Locate the cell with the specified text and output its (x, y) center coordinate. 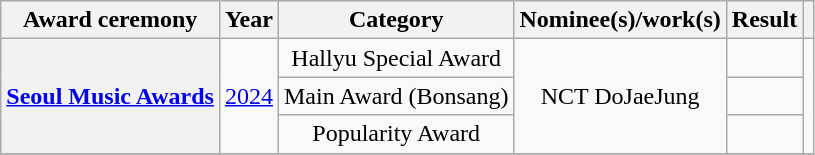
Nominee(s)/work(s) (620, 20)
Category (396, 20)
Seoul Music Awards (110, 96)
2024 (248, 96)
Year (248, 20)
NCT DoJaeJung (620, 96)
Main Award (Bonsang) (396, 96)
Result (764, 20)
Popularity Award (396, 134)
Hallyu Special Award (396, 58)
Award ceremony (110, 20)
